From the cell containing the given text, extract its center point as (X, Y) coordinate. 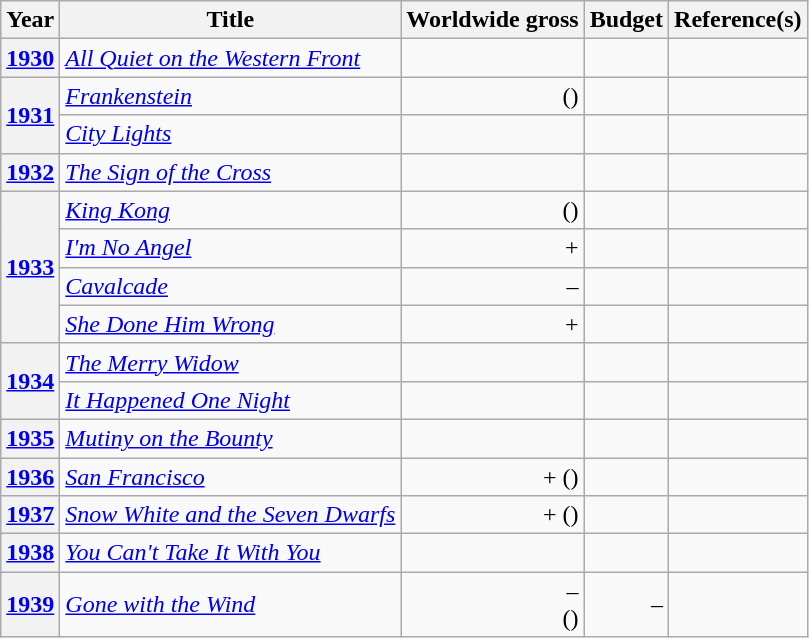
Cavalcade (230, 286)
Budget (626, 20)
City Lights (230, 134)
Gone with the Wind (230, 604)
King Kong (230, 210)
Reference(s) (738, 20)
Year (30, 20)
I'm No Angel (230, 248)
1936 (30, 477)
San Francisco (230, 477)
The Merry Widow (230, 362)
You Can't Take It With You (230, 553)
Mutiny on the Bounty (230, 438)
The Sign of the Cross (230, 172)
1933 (30, 267)
All Quiet on the Western Front (230, 58)
1930 (30, 58)
It Happened One Night (230, 400)
1938 (30, 553)
Worldwide gross (492, 20)
1935 (30, 438)
Frankenstein (230, 96)
1934 (30, 381)
1931 (30, 115)
Title (230, 20)
Snow White and the Seven Dwarfs (230, 515)
1932 (30, 172)
1939 (30, 604)
–() (492, 604)
1937 (30, 515)
She Done Him Wrong (230, 324)
